Detect which cell encompasses the target text, then output its [x, y] center coordinate. 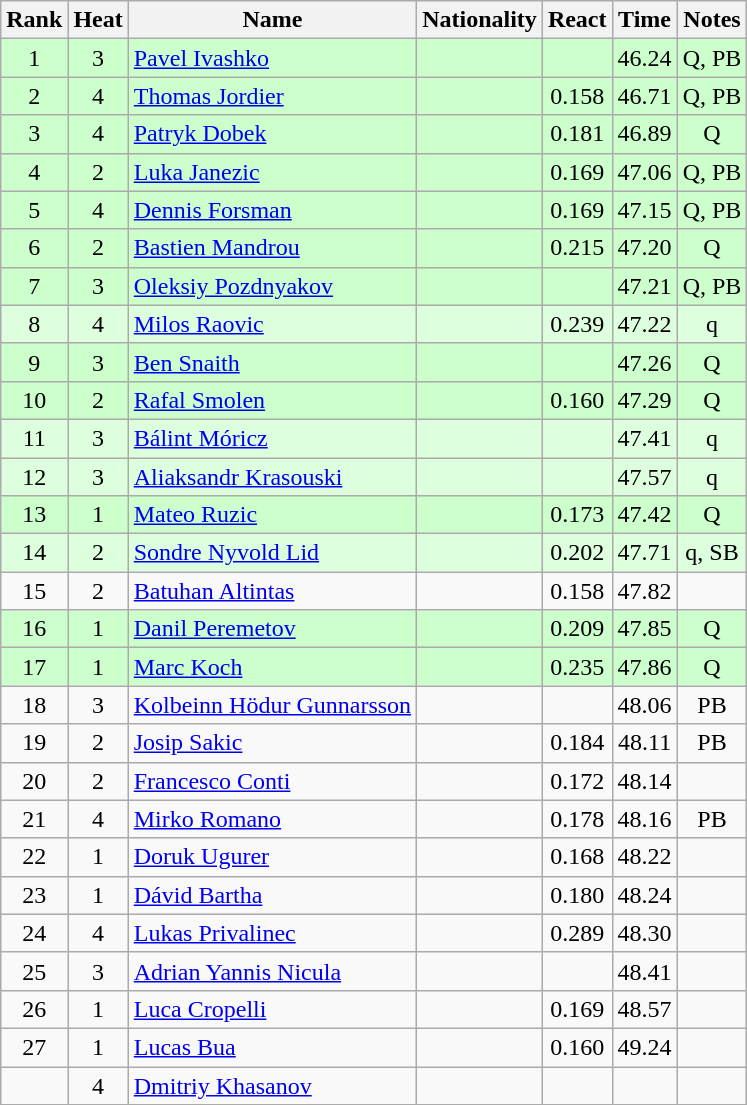
Bastien Mandrou [272, 248]
9 [34, 362]
Name [272, 20]
47.15 [644, 210]
48.30 [644, 933]
Adrian Yannis Nicula [272, 971]
Time [644, 20]
Milos Raovic [272, 324]
48.24 [644, 895]
48.06 [644, 705]
11 [34, 438]
21 [34, 819]
Thomas Jordier [272, 96]
Notes [712, 20]
47.82 [644, 591]
5 [34, 210]
18 [34, 705]
0.181 [577, 134]
47.22 [644, 324]
Kolbeinn Hödur Gunnarsson [272, 705]
Rafal Smolen [272, 400]
48.57 [644, 1009]
12 [34, 477]
13 [34, 515]
Danil Peremetov [272, 629]
15 [34, 591]
14 [34, 553]
0.202 [577, 553]
Josip Sakic [272, 743]
19 [34, 743]
React [577, 20]
0.168 [577, 857]
20 [34, 781]
Marc Koch [272, 667]
47.86 [644, 667]
Luca Cropelli [272, 1009]
47.71 [644, 553]
8 [34, 324]
46.71 [644, 96]
0.184 [577, 743]
Batuhan Altintas [272, 591]
Mateo Ruzic [272, 515]
Heat [98, 20]
Dennis Forsman [272, 210]
49.24 [644, 1047]
0.289 [577, 933]
46.89 [644, 134]
16 [34, 629]
0.239 [577, 324]
24 [34, 933]
Nationality [480, 20]
7 [34, 286]
Dávid Bartha [272, 895]
Rank [34, 20]
q, SB [712, 553]
0.209 [577, 629]
Doruk Ugurer [272, 857]
46.24 [644, 58]
0.180 [577, 895]
47.20 [644, 248]
0.235 [577, 667]
47.41 [644, 438]
26 [34, 1009]
47.26 [644, 362]
48.14 [644, 781]
0.173 [577, 515]
Pavel Ivashko [272, 58]
25 [34, 971]
22 [34, 857]
Luka Janezic [272, 172]
47.42 [644, 515]
0.215 [577, 248]
Patryk Dobek [272, 134]
6 [34, 248]
17 [34, 667]
Dmitriy Khasanov [272, 1085]
47.29 [644, 400]
Lukas Privalinec [272, 933]
23 [34, 895]
10 [34, 400]
48.41 [644, 971]
Mirko Romano [272, 819]
Francesco Conti [272, 781]
Aliaksandr Krasouski [272, 477]
Oleksiy Pozdnyakov [272, 286]
47.21 [644, 286]
Lucas Bua [272, 1047]
Bálint Móricz [272, 438]
0.172 [577, 781]
48.16 [644, 819]
47.57 [644, 477]
Sondre Nyvold Lid [272, 553]
48.11 [644, 743]
47.85 [644, 629]
0.178 [577, 819]
Ben Snaith [272, 362]
47.06 [644, 172]
27 [34, 1047]
48.22 [644, 857]
